From the cell containing the given text, extract its center point as (x, y) coordinate. 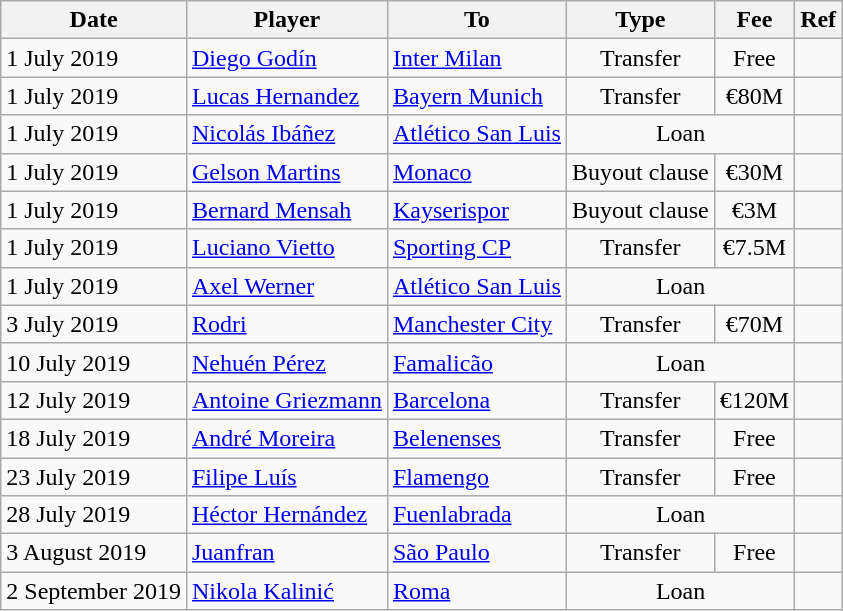
Monaco (476, 172)
Nicolás Ibáñez (286, 134)
Type (640, 20)
Fuenlabrada (476, 515)
10 July 2019 (94, 362)
€120M (754, 400)
€3M (754, 210)
€30M (754, 172)
3 July 2019 (94, 324)
Luciano Vietto (286, 248)
2 September 2019 (94, 591)
€80M (754, 96)
Bayern Munich (476, 96)
28 July 2019 (94, 515)
Flamengo (476, 477)
3 August 2019 (94, 553)
18 July 2019 (94, 438)
Ref (818, 20)
Sporting CP (476, 248)
Héctor Hernández (286, 515)
Nikola Kalinić (286, 591)
Lucas Hernandez (286, 96)
12 July 2019 (94, 400)
Antoine Griezmann (286, 400)
Diego Godín (286, 58)
Famalicão (476, 362)
Bernard Mensah (286, 210)
André Moreira (286, 438)
Fee (754, 20)
Date (94, 20)
Nehuén Pérez (286, 362)
Belenenses (476, 438)
Inter Milan (476, 58)
Kayserispor (476, 210)
€70M (754, 324)
Rodri (286, 324)
Roma (476, 591)
Manchester City (476, 324)
Axel Werner (286, 286)
Filipe Luís (286, 477)
€7.5M (754, 248)
Player (286, 20)
São Paulo (476, 553)
To (476, 20)
Barcelona (476, 400)
Gelson Martins (286, 172)
23 July 2019 (94, 477)
Juanfran (286, 553)
